Locate the cell with the specified text and output its [x, y] center coordinate. 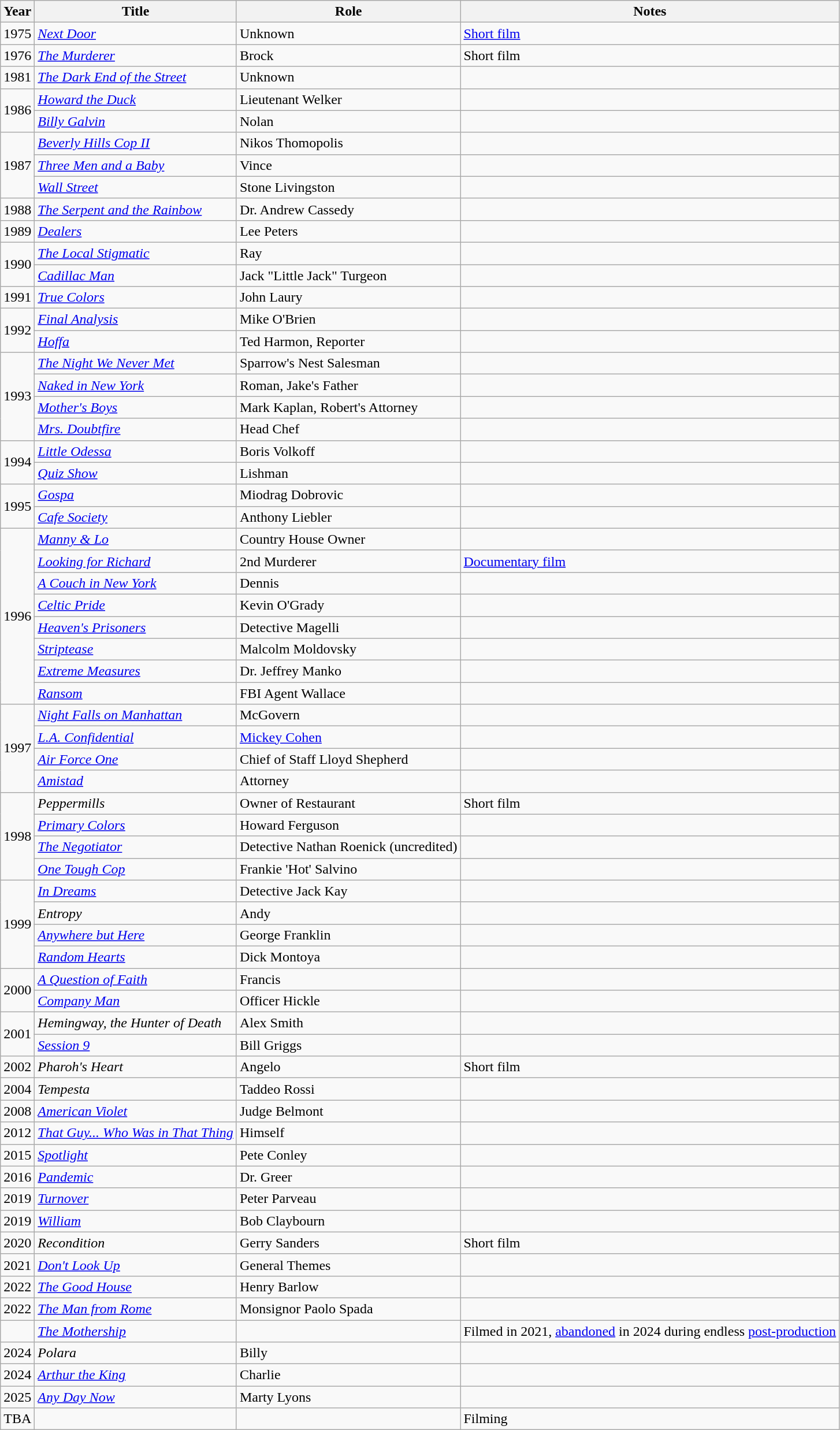
Recondition [136, 1243]
1986 [17, 110]
Extreme Measures [136, 671]
The Local Stigmatic [136, 253]
1999 [17, 924]
The Good House [136, 1287]
2nd Murderer [348, 561]
1993 [17, 396]
Detective Jack Kay [348, 891]
Francis [348, 979]
Looking for Richard [136, 561]
Entropy [136, 913]
Jack "Little Jack" Turgeon [348, 276]
True Colors [136, 298]
Detective Magelli [348, 627]
1996 [17, 616]
Anywhere but Here [136, 935]
Notes [650, 12]
That Guy... Who Was in That Thing [136, 1133]
Random Hearts [136, 957]
Country House Owner [348, 539]
2015 [17, 1155]
Peter Parveau [348, 1199]
Lee Peters [348, 231]
1989 [17, 231]
Celtic Pride [136, 605]
Officer Hickle [348, 1001]
Howard the Duck [136, 99]
Mrs. Doubtfire [136, 429]
Vince [348, 165]
John Laury [348, 298]
Spotlight [136, 1155]
Quiz Show [136, 473]
2000 [17, 990]
Three Men and a Baby [136, 165]
Beverly Hills Cop II [136, 143]
The Mothership [136, 1331]
Dr. Jeffrey Manko [348, 671]
2012 [17, 1133]
TBA [17, 1419]
The Night We Never Met [136, 363]
Mark Kaplan, Robert's Attorney [348, 407]
1997 [17, 748]
Lieutenant Welker [348, 99]
The Negotiator [136, 847]
1976 [17, 55]
Filmed in 2021, abandoned in 2024 during endless post-production [650, 1331]
Boris Volkoff [348, 451]
A Question of Faith [136, 979]
Dennis [348, 583]
The Dark End of the Street [136, 77]
Ted Harmon, Reporter [348, 341]
Marty Lyons [348, 1397]
Bob Claybourn [348, 1221]
Brock [348, 55]
1981 [17, 77]
American Violet [136, 1111]
2002 [17, 1067]
Frankie 'Hot' Salvino [348, 869]
Documentary film [650, 561]
Owner of Restaurant [348, 803]
Naked in New York [136, 385]
The Murderer [136, 55]
The Serpent and the Rainbow [136, 209]
Polara [136, 1353]
2008 [17, 1111]
Dr. Andrew Cassedy [348, 209]
Cadillac Man [136, 276]
Attorney [348, 781]
Charlie [348, 1375]
General Themes [348, 1265]
Hoffa [136, 341]
Peppermills [136, 803]
Dealers [136, 231]
Final Analysis [136, 320]
Mother's Boys [136, 407]
Dr. Greer [348, 1177]
1990 [17, 264]
Pandemic [136, 1177]
Himself [348, 1133]
Detective Nathan Roenick (uncredited) [348, 847]
1994 [17, 462]
Year [17, 12]
Any Day Now [136, 1397]
Turnover [136, 1199]
Howard Ferguson [348, 825]
A Couch in New York [136, 583]
FBI Agent Wallace [348, 693]
Gerry Sanders [348, 1243]
Kevin O'Grady [348, 605]
1975 [17, 34]
Session 9 [136, 1045]
Dick Montoya [348, 957]
Anthony Liebler [348, 517]
Nikos Thomopolis [348, 143]
Ransom [136, 693]
Judge Belmont [348, 1111]
2001 [17, 1034]
Angelo [348, 1067]
In Dreams [136, 891]
Chief of Staff Lloyd Shepherd [348, 759]
The Man from Rome [136, 1309]
1998 [17, 836]
Air Force One [136, 759]
Role [348, 12]
1987 [17, 165]
1995 [17, 506]
Nolan [348, 121]
Hemingway, the Hunter of Death [136, 1023]
Head Chef [348, 429]
Bill Griggs [348, 1045]
Mike O'Brien [348, 320]
George Franklin [348, 935]
William [136, 1221]
One Tough Cop [136, 869]
Alex Smith [348, 1023]
Billy [348, 1353]
McGovern [348, 715]
Pete Conley [348, 1155]
Next Door [136, 34]
Malcolm Moldovsky [348, 649]
Night Falls on Manhattan [136, 715]
2025 [17, 1397]
Tempesta [136, 1089]
Heaven's Prisoners [136, 627]
Monsignor Paolo Spada [348, 1309]
Amistad [136, 781]
2020 [17, 1243]
Stone Livingston [348, 187]
Gospa [136, 495]
Wall Street [136, 187]
Don't Look Up [136, 1265]
Billy Galvin [136, 121]
Roman, Jake's Father [348, 385]
Mickey Cohen [348, 737]
1991 [17, 298]
Filming [650, 1419]
Cafe Society [136, 517]
Ray [348, 253]
Title [136, 12]
Little Odessa [136, 451]
1992 [17, 330]
Striptease [136, 649]
Lishman [348, 473]
2016 [17, 1177]
Primary Colors [136, 825]
L.A. Confidential [136, 737]
1988 [17, 209]
Miodrag Dobrovic [348, 495]
2021 [17, 1265]
Pharoh's Heart [136, 1067]
2004 [17, 1089]
Manny & Lo [136, 539]
Henry Barlow [348, 1287]
Taddeo Rossi [348, 1089]
Sparrow's Nest Salesman [348, 363]
Andy [348, 913]
Company Man [136, 1001]
Arthur the King [136, 1375]
